Output the [X, Y] coordinate of the center of the cell containing the given text.  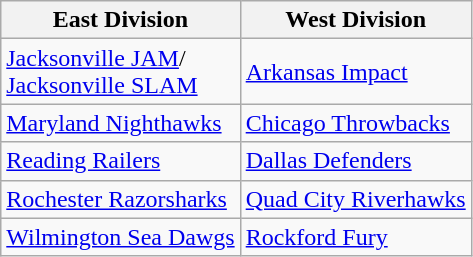
East Division [120, 20]
Dallas Defenders [356, 161]
Wilmington Sea Dawgs [120, 237]
Maryland Nighthawks [120, 123]
Rockford Fury [356, 237]
Rochester Razorsharks [120, 199]
Quad City Riverhawks [356, 199]
Reading Railers [120, 161]
Jacksonville JAM/Jacksonville SLAM [120, 72]
Arkansas Impact [356, 72]
Chicago Throwbacks [356, 123]
West Division [356, 20]
